Scan for the cell matching the given text and deliver its [X, Y] coordinate at center. 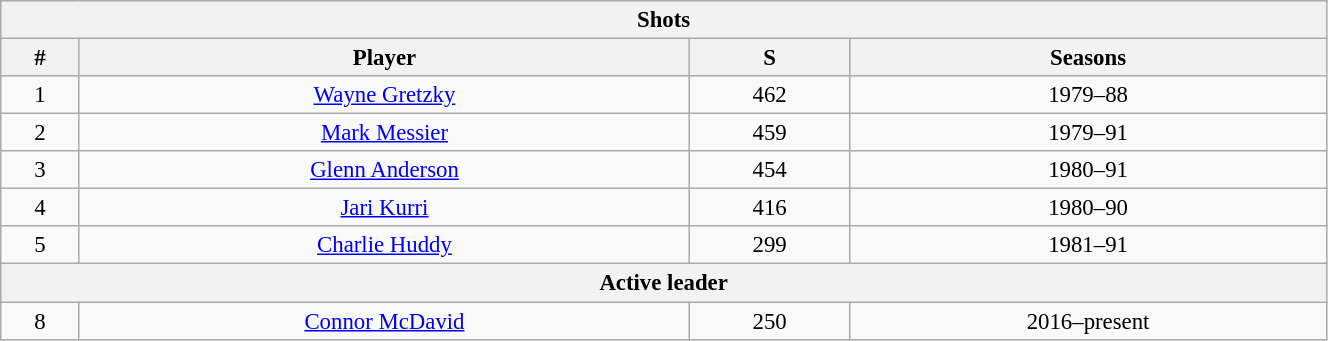
# [40, 58]
Connor McDavid [384, 321]
Seasons [1088, 58]
Active leader [664, 283]
S [770, 58]
250 [770, 321]
1981–91 [1088, 245]
Mark Messier [384, 133]
Shots [664, 20]
459 [770, 133]
416 [770, 208]
8 [40, 321]
1980–90 [1088, 208]
2 [40, 133]
1979–91 [1088, 133]
299 [770, 245]
5 [40, 245]
1 [40, 95]
Wayne Gretzky [384, 95]
3 [40, 170]
Charlie Huddy [384, 245]
462 [770, 95]
Glenn Anderson [384, 170]
2016–present [1088, 321]
454 [770, 170]
Jari Kurri [384, 208]
Player [384, 58]
1979–88 [1088, 95]
4 [40, 208]
1980–91 [1088, 170]
